Locate the cell with the specified text and output its [X, Y] center coordinate. 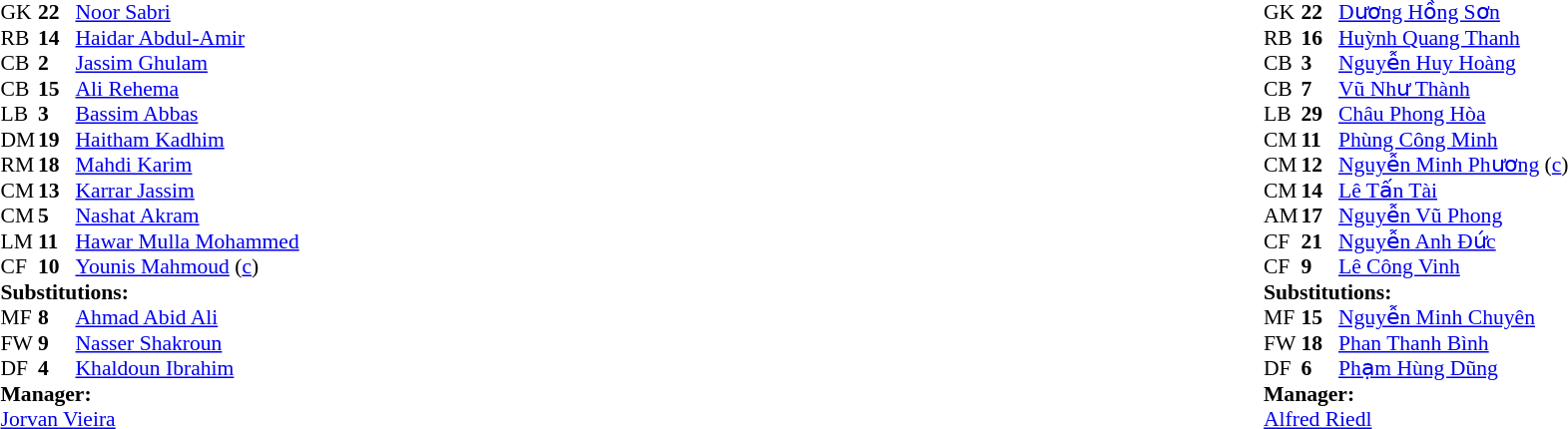
Ali Rehema [188, 89]
LM [19, 241]
DM [19, 140]
Nashat Akram [188, 216]
5 [57, 216]
Haidar Abdul-Amir [188, 38]
19 [57, 140]
Karrar Jassim [188, 191]
7 [1319, 89]
Substitutions: [150, 292]
AM [1283, 216]
Khaldoun Ibrahim [188, 368]
16 [1319, 38]
Bassim Abbas [188, 115]
Noor Sabri [188, 13]
Mahdi Karim [188, 165]
Younis Mahmoud (c) [188, 266]
29 [1319, 115]
Ahmad Abid Ali [188, 318]
2 [57, 63]
Nasser Shakroun [188, 343]
21 [1319, 241]
6 [1319, 368]
Jassim Ghulam [188, 63]
10 [57, 266]
13 [57, 191]
Hawar Mulla Mohammed [188, 241]
4 [57, 368]
17 [1319, 216]
Manager: [150, 394]
12 [1319, 165]
8 [57, 318]
Haitham Kadhim [188, 140]
RM [19, 165]
